Identify which cell holds the provided text, then report its (x, y) central coordinate. 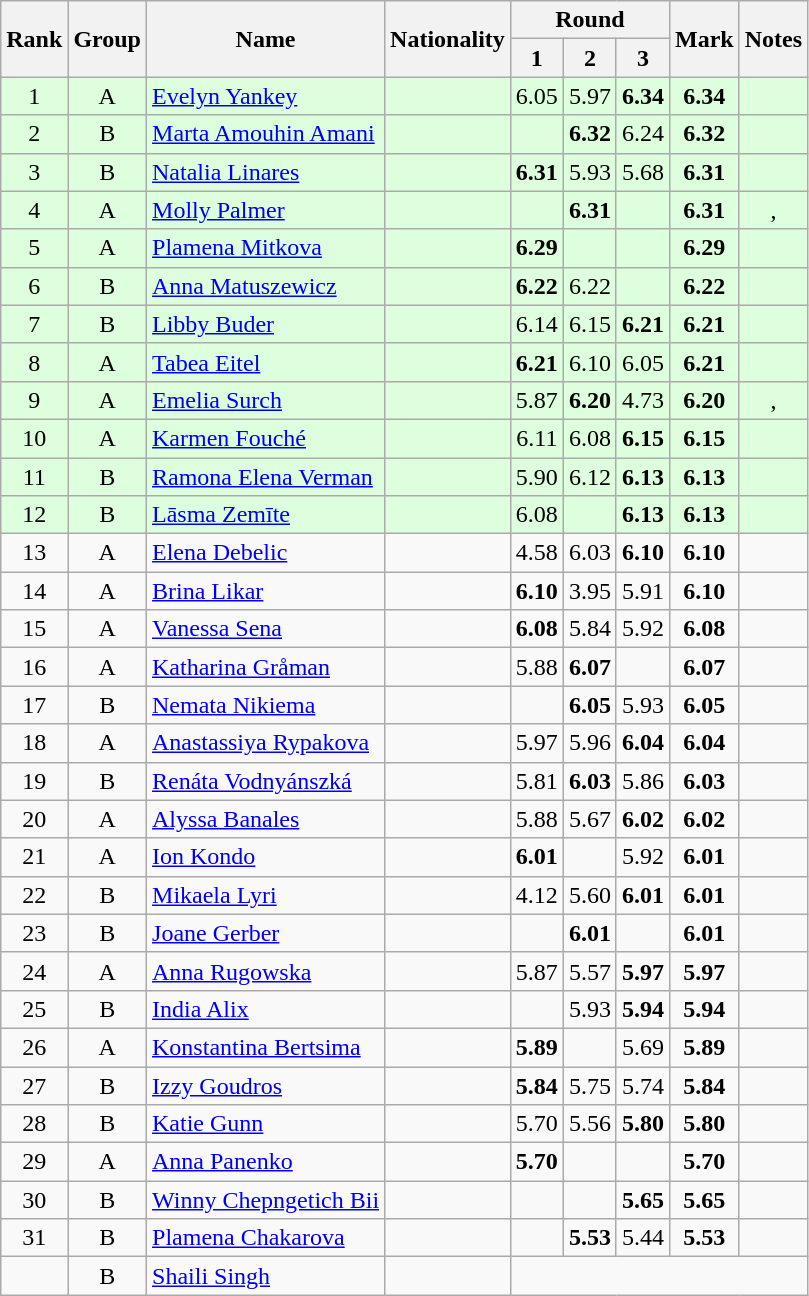
Winny Chepngetich Bii (266, 1200)
Nemata Nikiema (266, 705)
Plamena Chakarova (266, 1238)
22 (34, 895)
Anna Panenko (266, 1162)
18 (34, 743)
20 (34, 819)
24 (34, 971)
Vanessa Sena (266, 629)
28 (34, 1124)
4.73 (642, 400)
4.12 (536, 895)
5.57 (590, 971)
15 (34, 629)
Elena Debelic (266, 553)
Joane Gerber (266, 933)
16 (34, 667)
5.96 (590, 743)
5.90 (536, 477)
Molly Palmer (266, 210)
5.56 (590, 1124)
4 (34, 210)
31 (34, 1238)
Renáta Vodnyánszká (266, 781)
3.95 (590, 591)
Group (108, 39)
29 (34, 1162)
Mark (705, 39)
11 (34, 477)
8 (34, 362)
Brina Likar (266, 591)
6.11 (536, 438)
6.24 (642, 134)
13 (34, 553)
Izzy Goudros (266, 1085)
Anastassiya Rypakova (266, 743)
Natalia Linares (266, 172)
30 (34, 1200)
6.12 (590, 477)
5.86 (642, 781)
5.75 (590, 1085)
Alyssa Banales (266, 819)
Shaili Singh (266, 1276)
Name (266, 39)
Katharina Gråman (266, 667)
6.14 (536, 324)
19 (34, 781)
Ion Kondo (266, 857)
5 (34, 248)
5.91 (642, 591)
Rank (34, 39)
23 (34, 933)
25 (34, 1009)
21 (34, 857)
17 (34, 705)
Konstantina Bertsima (266, 1047)
5.67 (590, 819)
Emelia Surch (266, 400)
Tabea Eitel (266, 362)
Lāsma Zemīte (266, 515)
14 (34, 591)
Ramona Elena Verman (266, 477)
Anna Matuszewicz (266, 286)
5.60 (590, 895)
Mikaela Lyri (266, 895)
Evelyn Yankey (266, 96)
Notes (773, 39)
Katie Gunn (266, 1124)
5.44 (642, 1238)
5.81 (536, 781)
4.58 (536, 553)
Plamena Mitkova (266, 248)
Round (590, 20)
Karmen Fouché (266, 438)
Libby Buder (266, 324)
5.69 (642, 1047)
5.74 (642, 1085)
26 (34, 1047)
9 (34, 400)
10 (34, 438)
5.68 (642, 172)
India Alix (266, 1009)
7 (34, 324)
27 (34, 1085)
Nationality (448, 39)
Marta Amouhin Amani (266, 134)
12 (34, 515)
Anna Rugowska (266, 971)
6 (34, 286)
